For the text-containing cell, return its midpoint in [X, Y] coordinate format. 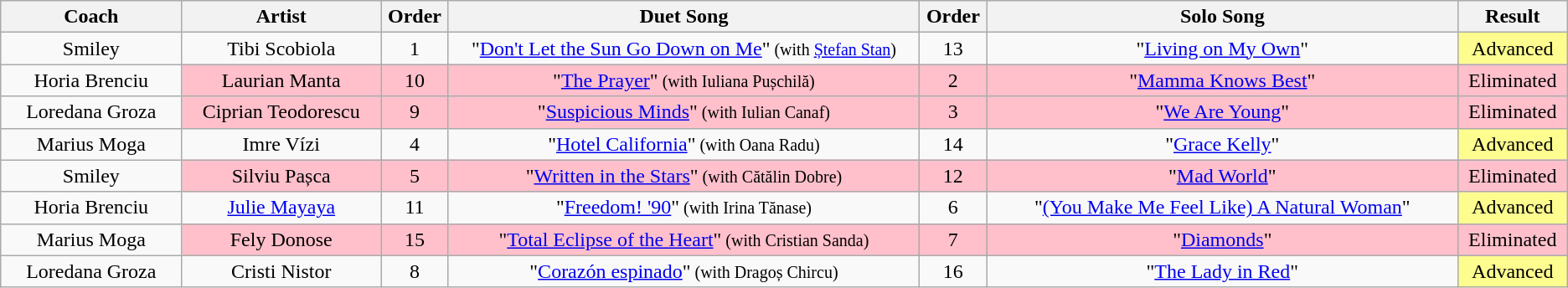
11 [415, 208]
Duet Song [683, 17]
9 [415, 112]
Solo Song [1222, 17]
Artist [281, 17]
"Don't Let the Sun Go Down on Me" (with Ștefan Stan) [683, 49]
5 [415, 176]
"(You Make Me Feel Like) A Natural Woman" [1222, 208]
"Total Eclipse of the Heart" (with Cristian Sanda) [683, 239]
"Living on My Own" [1222, 49]
"Diamonds" [1222, 239]
"Written in the Stars" (with Cătălin Dobre) [683, 176]
"Mamma Knows Best" [1222, 80]
14 [953, 144]
7 [953, 239]
Silviu Pașca [281, 176]
"Hotel California" (with Oana Radu) [683, 144]
15 [415, 239]
4 [415, 144]
"We Are Young" [1222, 112]
10 [415, 80]
Tibi Scobiola [281, 49]
Imre Vízi [281, 144]
8 [415, 271]
12 [953, 176]
"Suspicious Minds" (with Iulian Canaf) [683, 112]
Julie Mayaya [281, 208]
"Grace Kelly" [1222, 144]
"The Prayer" (with Iuliana Pușchilă) [683, 80]
Laurian Manta [281, 80]
Cristi Nistor [281, 271]
"The Lady in Red" [1222, 271]
Fely Donose [281, 239]
"Freedom! '90" (with Irina Tănase) [683, 208]
Result [1513, 17]
Ciprian Teodorescu [281, 112]
3 [953, 112]
1 [415, 49]
Coach [91, 17]
"Corazón espinado" (with Dragoș Chircu) [683, 271]
13 [953, 49]
"Mad World" [1222, 176]
6 [953, 208]
2 [953, 80]
16 [953, 271]
